From the cell containing the given text, extract its center point as (x, y) coordinate. 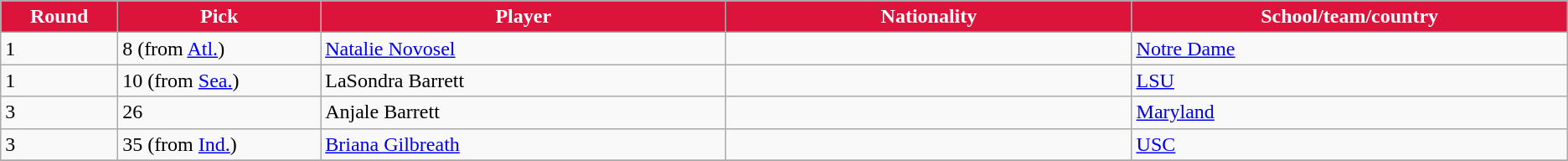
Pick (219, 17)
Player (524, 17)
10 (from Sea.) (219, 80)
26 (219, 112)
USC (1349, 144)
35 (from Ind.) (219, 144)
8 (from Atl.) (219, 49)
LaSondra Barrett (524, 80)
Notre Dame (1349, 49)
Anjale Barrett (524, 112)
Briana Gilbreath (524, 144)
School/team/country (1349, 17)
Natalie Novosel (524, 49)
Maryland (1349, 112)
LSU (1349, 80)
Round (59, 17)
Nationality (929, 17)
